Detect which cell encompasses the target text, then output its (x, y) center coordinate. 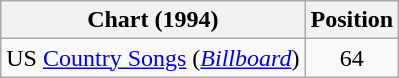
Position (352, 20)
64 (352, 58)
US Country Songs (Billboard) (153, 58)
Chart (1994) (153, 20)
